For the text-containing cell, return its midpoint in (X, Y) coordinate format. 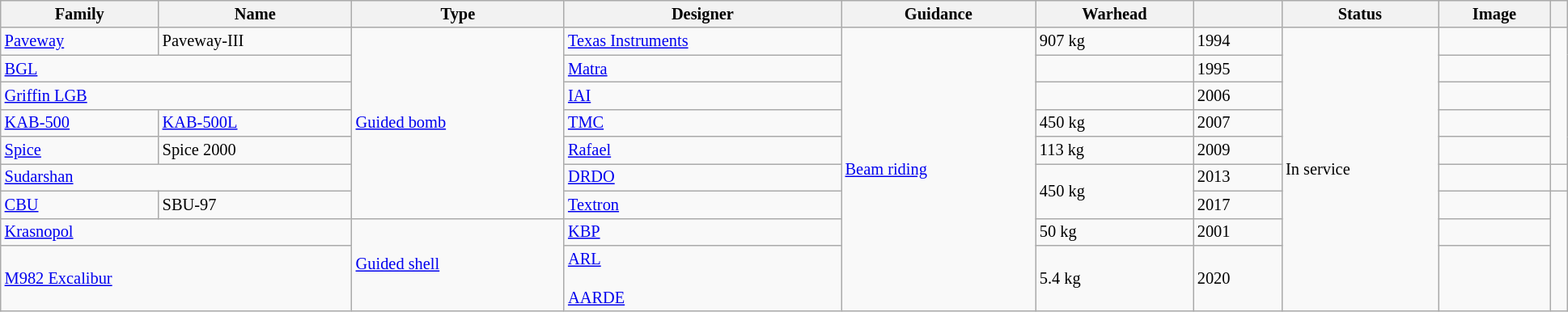
Texas Instruments (702, 41)
Krasnopol (176, 232)
2020 (1238, 278)
Guided shell (458, 265)
Paveway-III (256, 41)
IAI (702, 95)
50 kg (1115, 232)
Spice 2000 (256, 150)
Status (1360, 14)
Warhead (1115, 14)
Beam riding (939, 170)
2013 (1238, 177)
Image (1495, 14)
2006 (1238, 95)
Sudarshan (176, 177)
Textron (702, 204)
2001 (1238, 232)
1994 (1238, 41)
2007 (1238, 123)
Type (458, 14)
In service (1360, 170)
2009 (1238, 150)
Name (256, 14)
ARL AARDE (702, 278)
Rafael (702, 150)
Matra (702, 69)
907 kg (1115, 41)
Griffin LGB (176, 95)
Family (79, 14)
Paveway (79, 41)
Designer (702, 14)
KAB-500 (79, 123)
Spice (79, 150)
2017 (1238, 204)
Guided bomb (458, 123)
BGL (176, 69)
DRDO (702, 177)
KAB-500L (256, 123)
5.4 kg (1115, 278)
TMC (702, 123)
SBU-97 (256, 204)
CBU (79, 204)
KBP (702, 232)
Guidance (939, 14)
1995 (1238, 69)
113 kg (1115, 150)
M982 Excalibur (176, 278)
